Extract the [x, y] coordinate from the center of the cell holding the provided text.  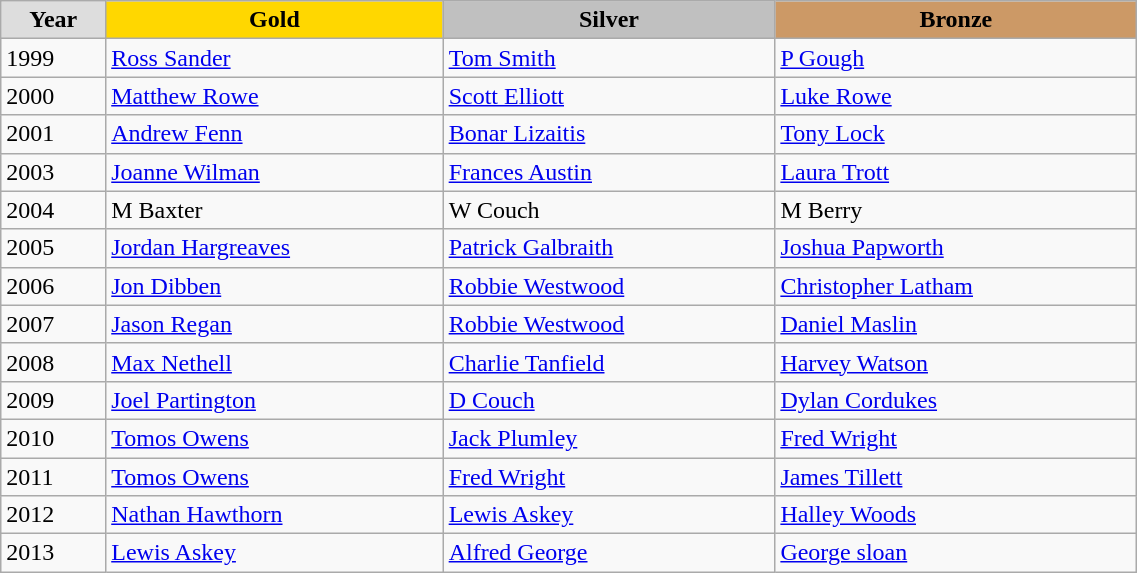
Silver [609, 20]
Harvey Watson [956, 362]
Jon Dibben [274, 286]
2006 [54, 286]
2005 [54, 248]
Patrick Galbraith [609, 248]
Daniel Maslin [956, 324]
M Baxter [274, 210]
M Berry [956, 210]
2003 [54, 172]
Frances Austin [609, 172]
Scott Elliott [609, 96]
2008 [54, 362]
Jordan Hargreaves [274, 248]
1999 [54, 58]
Tony Lock [956, 134]
Ross Sander [274, 58]
Christopher Latham [956, 286]
2009 [54, 400]
Joanne Wilman [274, 172]
2012 [54, 515]
Max Nethell [274, 362]
D Couch [609, 400]
2013 [54, 553]
Nathan Hawthorn [274, 515]
2011 [54, 477]
Bronze [956, 20]
James Tillett [956, 477]
P Gough [956, 58]
Jason Regan [274, 324]
Charlie Tanfield [609, 362]
Joshua Papworth [956, 248]
Year [54, 20]
Matthew Rowe [274, 96]
2000 [54, 96]
2007 [54, 324]
2001 [54, 134]
2010 [54, 438]
Alfred George [609, 553]
Andrew Fenn [274, 134]
Dylan Cordukes [956, 400]
Halley Woods [956, 515]
Bonar Lizaitis [609, 134]
Laura Trott [956, 172]
Jack Plumley [609, 438]
2004 [54, 210]
Luke Rowe [956, 96]
George sloan [956, 553]
Gold [274, 20]
W Couch [609, 210]
Tom Smith [609, 58]
Joel Partington [274, 400]
